Scan for the cell matching the given text and deliver its [x, y] coordinate at center. 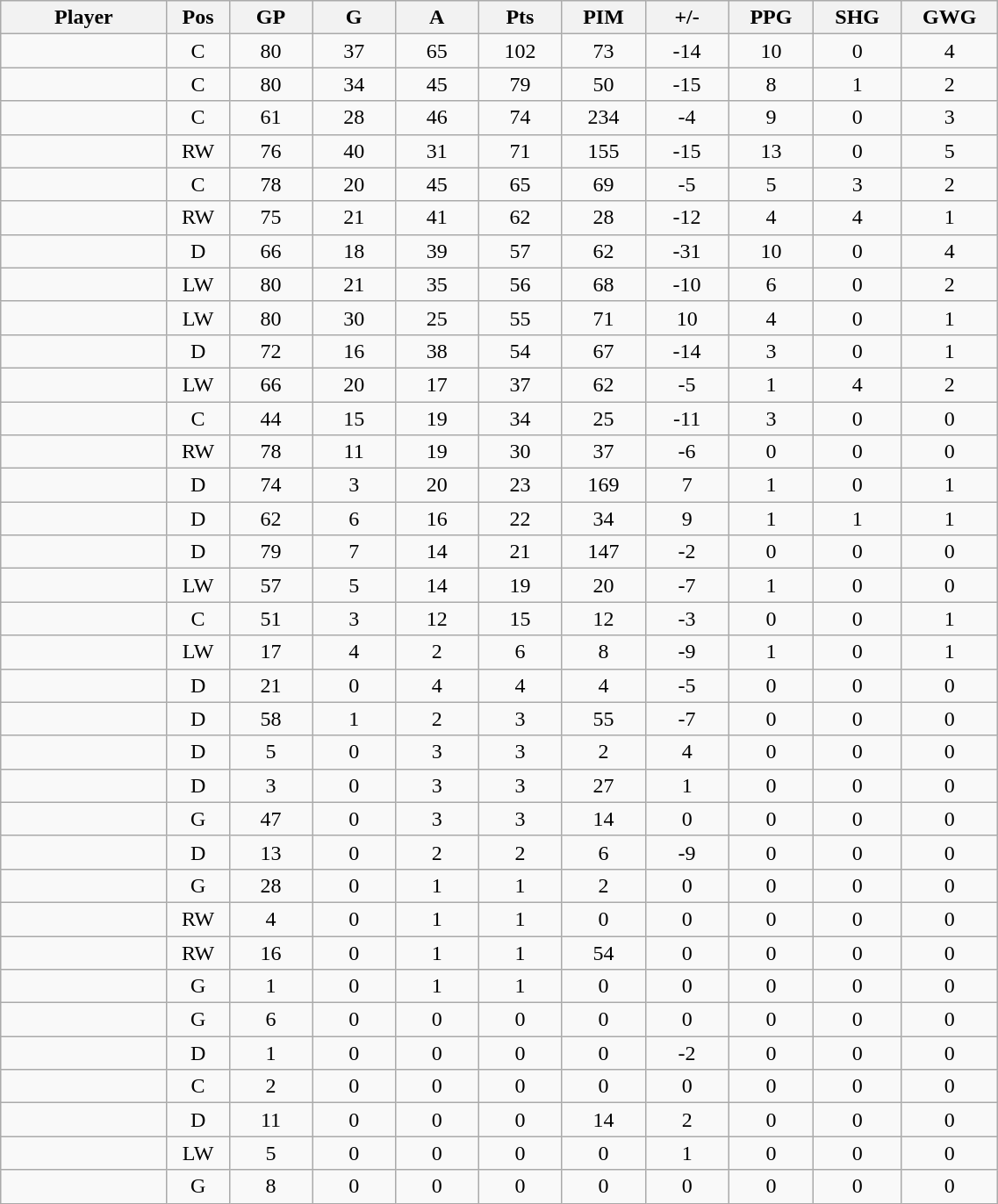
46 [437, 118]
23 [520, 485]
147 [604, 552]
-12 [686, 218]
Pos [198, 18]
73 [604, 51]
A [437, 18]
39 [437, 251]
-10 [686, 284]
102 [520, 51]
35 [437, 284]
-31 [686, 251]
-4 [686, 118]
18 [355, 251]
31 [437, 151]
76 [270, 151]
40 [355, 151]
51 [270, 619]
169 [604, 485]
22 [520, 519]
38 [437, 351]
234 [604, 118]
SHG [858, 18]
GP [270, 18]
58 [270, 719]
27 [604, 785]
41 [437, 218]
61 [270, 118]
44 [270, 419]
75 [270, 218]
PIM [604, 18]
Pts [520, 18]
72 [270, 351]
50 [604, 84]
69 [604, 184]
47 [270, 819]
-3 [686, 619]
+/- [686, 18]
67 [604, 351]
-11 [686, 419]
56 [520, 284]
Player [84, 18]
GWG [949, 18]
68 [604, 284]
-6 [686, 452]
155 [604, 151]
PPG [771, 18]
